Scan for the cell matching the given text and deliver its [x, y] coordinate at center. 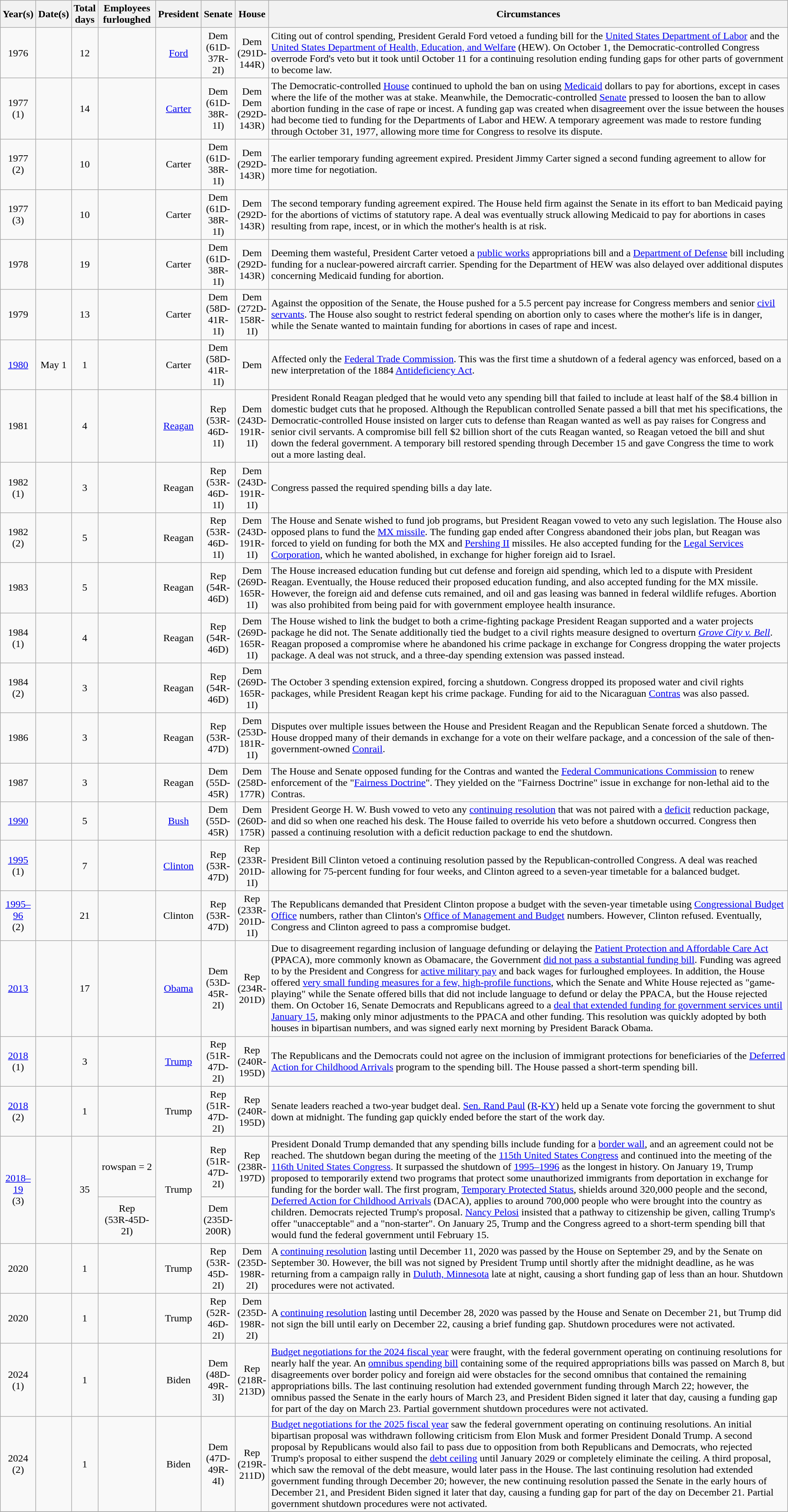
Dem(53D-45R-2I) [218, 989]
1982 (2) [18, 538]
1987 [18, 783]
Dem [252, 364]
21 [85, 915]
1982 (1) [18, 487]
1984 (2) [18, 688]
Senate [218, 14]
14 [85, 109]
2024 (1) [18, 1380]
17 [85, 989]
Rep (53R-45D-2I) [218, 1268]
Dem (235D-200R) [218, 1220]
1995 (1) [18, 866]
Dem (253D-181R-1I) [252, 738]
1981 [18, 426]
7 [85, 866]
35 [85, 1190]
rowspan = 2 [127, 1166]
2013 [18, 989]
1986 [18, 738]
1995–96 (2) [18, 915]
Obama [178, 989]
19 [85, 264]
Bush [178, 821]
Year(s) [18, 14]
1980 [18, 364]
1979 [18, 315]
Ford [178, 53]
Congress passed the required spending bills a day late. [529, 487]
2018–19 (3) [18, 1190]
Dem(58D-41R-1I) [218, 315]
Date(s) [53, 14]
1990 [18, 821]
Rep (218R-213D) [252, 1380]
Total days [85, 14]
Rep (238R-197D) [252, 1166]
13 [85, 315]
1983 [18, 587]
President [178, 14]
The earlier temporary funding agreement expired. President Jimmy Carter signed a second funding agreement to allow for more time for negotiation. [529, 164]
Dem (47D-49R-4I) [218, 1464]
Dem Dem (292D-143R) [252, 109]
Dem (260D-175R) [252, 821]
12 [85, 53]
Dem (48D-49R-3I) [218, 1380]
2024 (2) [18, 1464]
1976 [18, 53]
Rep(53R-45D-2I) [127, 1220]
Dem (258D-177R) [252, 783]
1978 [18, 264]
1984 (1) [18, 638]
1977 (3) [18, 215]
Dem (58D-41R-1I) [218, 364]
2018 (2) [18, 1111]
May 1 [53, 364]
Rep (234R-201D) [252, 989]
Dem (272D-158R-1I) [252, 315]
House [252, 14]
Employees furloughed [127, 14]
1977 (1) [18, 109]
2018 (1) [18, 1061]
Dem (291D-144R) [252, 53]
Dem(61D-37R-2I) [218, 53]
Rep (52R-46D-2I) [218, 1318]
1977 (2) [18, 164]
Rep (219R-211D) [252, 1464]
Circumstances [529, 14]
